For the text-containing cell, return its midpoint in (x, y) coordinate format. 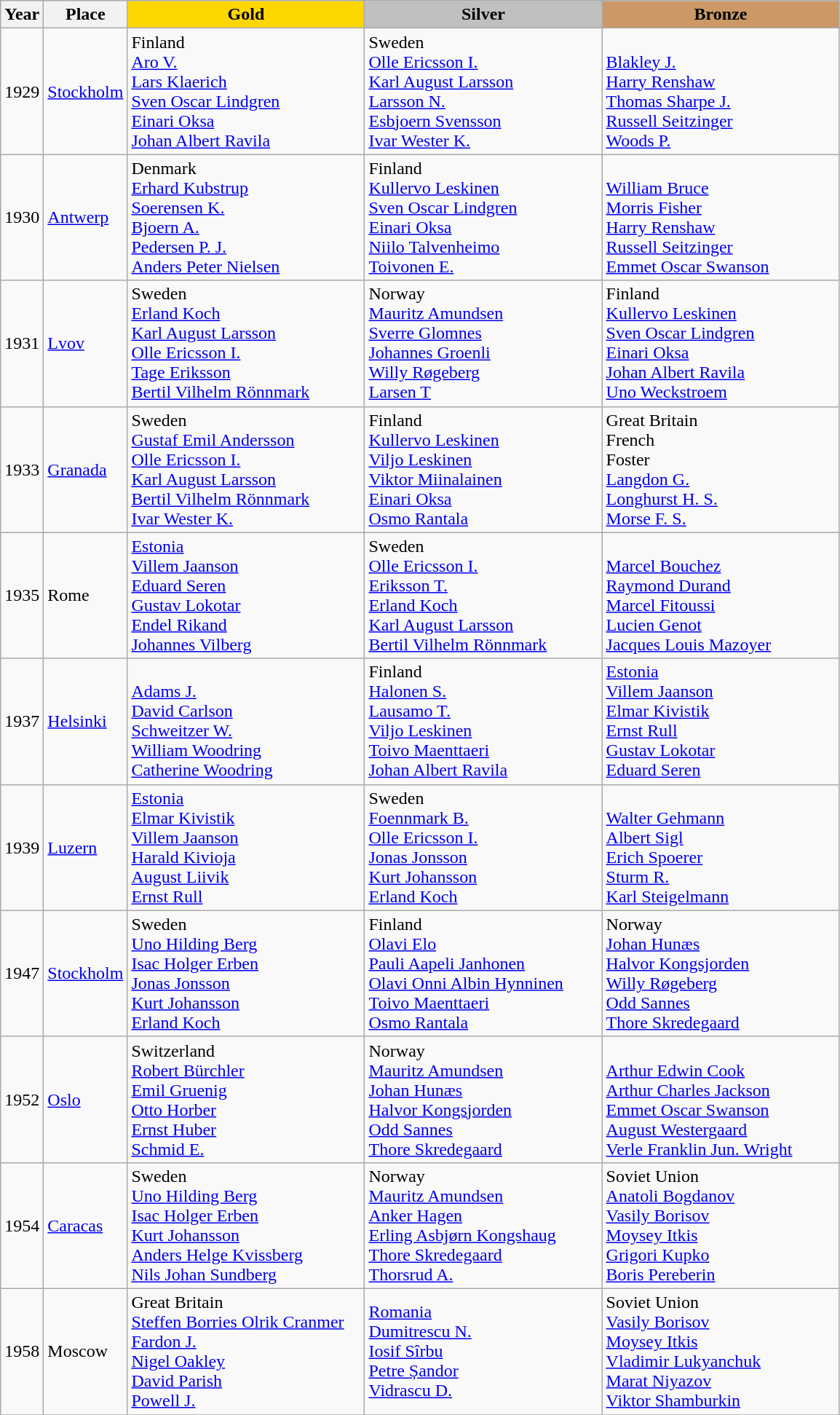
1933 (22, 469)
SwedenOlle Ericsson I.Eriksson T.Erland KochKarl August LarssonBertil Vilhelm Rönnmark (483, 596)
1937 (22, 721)
RomaniaDumitrescu N.Iosif SîrbuPetre ȘandorVidrascu D. (483, 1352)
1929 (22, 92)
EstoniaElmar KivistikVillem JaansonHarald KiviojaAugust LiivikErnst Rull (246, 848)
Helsinki (86, 721)
FinlandOlavi EloPauli Aapeli JanhonenOlavi Onni Albin HynninenToivo MaenttaeriOsmo Rantala (483, 973)
FinlandKullervo LeskinenSven Oscar LindgrenEinari OksaNiilo TalvenheimoToivonen E. (483, 217)
Place (86, 15)
Soviet UnionAnatoli BogdanovVasily BorisovMoysey ItkisGrigori KupkoBoris Pereberin (721, 1225)
1954 (22, 1225)
Caracas (86, 1225)
SwedenFoennmark B.Olle Ericsson I.Jonas JonssonKurt JohanssonErland Koch (483, 848)
Year (22, 15)
NorwayMauritz AmundsenJohan HunæsHalvor KongsjordenOdd SannesThore Skredegaard (483, 1100)
FinlandHalonen S.Lausamo T.Viljo LeskinenToivo MaenttaeriJohan Albert Ravila (483, 721)
1935 (22, 596)
William BruceMorris FisherHarry RenshawRussell SeitzingerEmmet Oscar Swanson (721, 217)
DenmarkErhard KubstrupSoerensen K.Bjoern A.Pedersen P. J.Anders Peter Nielsen (246, 217)
Moscow (86, 1352)
SwitzerlandRobert BürchlerEmil GruenigOtto HorberErnst HuberSchmid E. (246, 1100)
SwedenUno Hilding BergIsac Holger ErbenKurt JohanssonAnders Helge KvissbergNils Johan Sundberg (246, 1225)
Rome (86, 596)
SwedenGustaf Emil AnderssonOlle Ericsson I.Karl August LarssonBertil Vilhelm RönnmarkIvar Wester K. (246, 469)
EstoniaVillem JaansonElmar KivistikErnst RullGustav LokotarEduard Seren (721, 721)
Great BritainFrenchFosterLangdon G.Longhurst H. S.Morse F. S. (721, 469)
1947 (22, 973)
Gold (246, 15)
FinlandKullervo LeskinenViljo LeskinenViktor MiinalainenEinari OksaOsmo Rantala (483, 469)
Soviet UnionVasily BorisovMoysey ItkisVladimir LukyanchukMarat NiyazovViktor Shamburkin (721, 1352)
FinlandKullervo LeskinenSven Oscar LindgrenEinari OksaJohan Albert RavilaUno Weckstroem (721, 344)
Great BritainSteffen Borries Olrik CranmerFardon J.Nigel OakleyDavid ParishPowell J. (246, 1352)
NorwayMauritz AmundsenSverre GlomnesJohannes GroenliWilly RøgebergLarsen T (483, 344)
1952 (22, 1100)
1930 (22, 217)
Silver (483, 15)
Arthur Edwin CookArthur Charles JacksonEmmet Oscar SwansonAugust WestergaardVerle Franklin Jun. Wright (721, 1100)
Walter GehmannAlbert SiglErich SpoererSturm R.Karl Steigelmann (721, 848)
Luzern (86, 848)
Lvov (86, 344)
Oslo (86, 1100)
1931 (22, 344)
1958 (22, 1352)
FinlandAro V.Lars KlaerichSven Oscar LindgrenEinari OksaJohan Albert Ravila (246, 92)
Blakley J.Harry RenshawThomas Sharpe J.Russell SeitzingerWoods P. (721, 92)
Adams J.David CarlsonSchweitzer W.William WoodringCatherine Woodring (246, 721)
Marcel BouchezRaymond DurandMarcel FitoussiLucien GenotJacques Louis Mazoyer (721, 596)
NorwayMauritz AmundsenAnker HagenErling Asbjørn KongshaugThore SkredegaardThorsrud A. (483, 1225)
Antwerp (86, 217)
SwedenOlle Ericsson I.Karl August LarssonLarsson N.Esbjoern SvenssonIvar Wester K. (483, 92)
1939 (22, 848)
Granada (86, 469)
EstoniaVillem JaansonEduard SerenGustav LokotarEndel RikandJohannes Vilberg (246, 596)
NorwayJohan HunæsHalvor KongsjordenWilly RøgebergOdd SannesThore Skredegaard (721, 973)
Bronze (721, 15)
SwedenErland KochKarl August LarssonOlle Ericsson I.Tage ErikssonBertil Vilhelm Rönnmark (246, 344)
SwedenUno Hilding BergIsac Holger ErbenJonas JonssonKurt JohanssonErland Koch (246, 973)
